For the text-containing cell, return its midpoint in [X, Y] coordinate format. 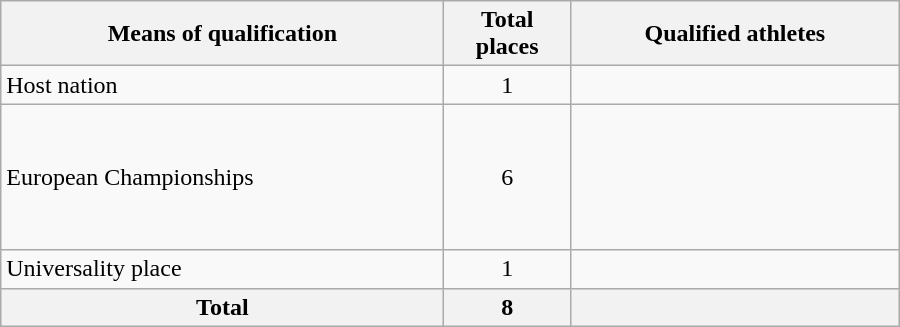
Totalplaces [507, 34]
Means of qualification [222, 34]
Total [222, 307]
8 [507, 307]
Universality place [222, 269]
European Championships [222, 177]
Qualified athletes [734, 34]
Host nation [222, 85]
6 [507, 177]
